Identify which cell holds the provided text, then report its (X, Y) central coordinate. 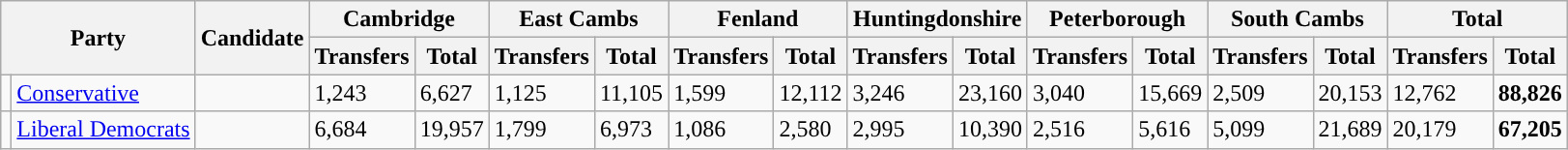
Liberal Democrats (103, 130)
88,826 (1530, 93)
15,669 (1171, 93)
Peterborough (1117, 19)
1,125 (541, 93)
2,509 (1260, 93)
6,684 (361, 130)
1,086 (721, 130)
Party (99, 38)
5,616 (1171, 130)
South Cambs (1297, 19)
10,390 (989, 130)
20,153 (1351, 93)
23,160 (989, 93)
6,973 (631, 130)
Fenland (757, 19)
2,995 (900, 130)
12,762 (1440, 93)
2,516 (1080, 130)
67,205 (1530, 130)
1,599 (721, 93)
2,580 (811, 130)
3,246 (900, 93)
1,243 (361, 93)
Huntingdonshire (937, 19)
19,957 (452, 130)
20,179 (1440, 130)
Conservative (103, 93)
21,689 (1351, 130)
12,112 (811, 93)
Candidate (252, 38)
6,627 (452, 93)
East Cambs (578, 19)
3,040 (1080, 93)
11,105 (631, 93)
5,099 (1260, 130)
Cambridge (399, 19)
1,799 (541, 130)
